Return the (x, y) coordinate for the center point of the cell that contains the specified text.  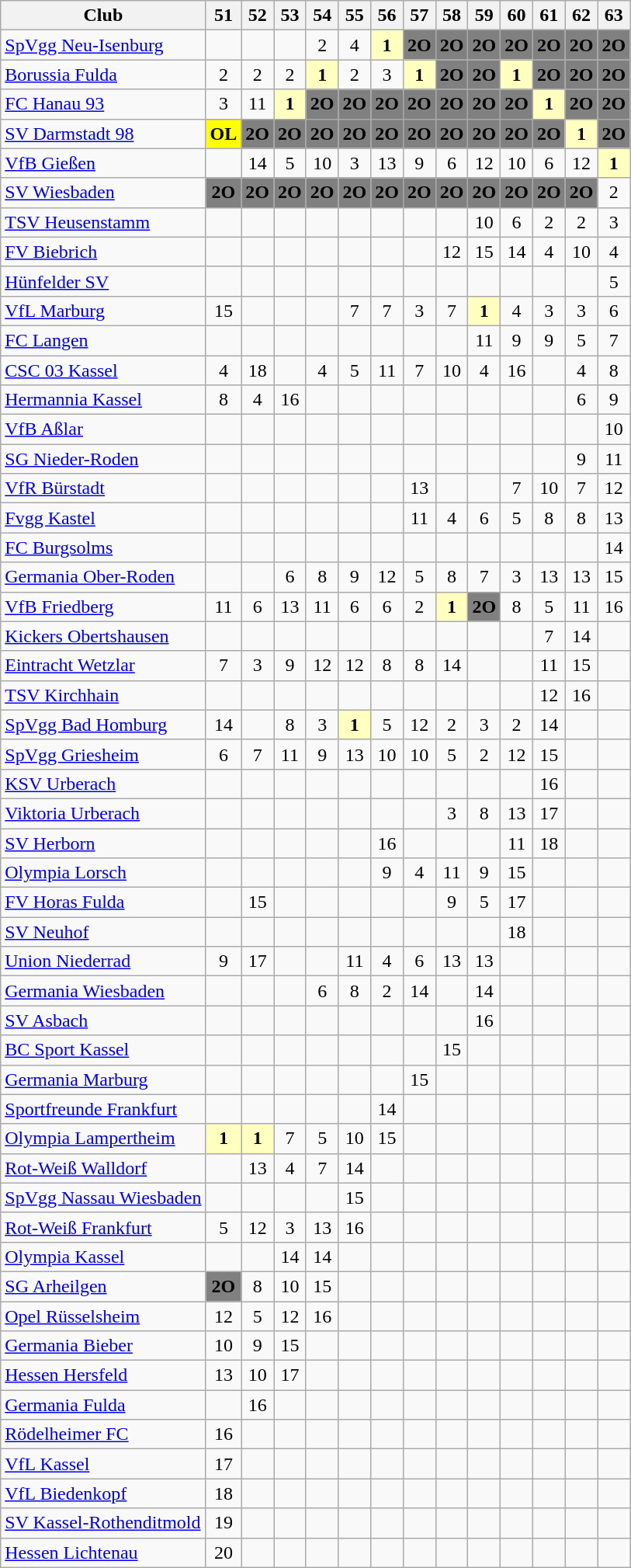
CSC 03 Kassel (103, 370)
FC Hanau 93 (103, 104)
SV Darmstadt 98 (103, 134)
Club (103, 16)
SV Neuhof (103, 932)
Hermannia Kassel (103, 400)
SV Wiesbaden (103, 193)
SV Herborn (103, 843)
Viktoria Urberach (103, 813)
20 (224, 1552)
Sportfreunde Frankfurt (103, 1109)
Germania Marburg (103, 1080)
FV Biebrich (103, 252)
Germania Wiesbaden (103, 991)
58 (452, 16)
VfL Biedenkopf (103, 1493)
VfB Friedberg (103, 607)
52 (258, 16)
VfR Bürstadt (103, 488)
FV Horas Fulda (103, 902)
Kickers Obertshausen (103, 636)
TSV Heusenstamm (103, 222)
FC Burgsolms (103, 548)
Germania Ober-Roden (103, 577)
FC Langen (103, 340)
Union Niederrad (103, 961)
Hessen Hersfeld (103, 1375)
SpVgg Nassau Wiesbaden (103, 1198)
63 (614, 16)
SG Arheilgen (103, 1286)
19 (224, 1523)
Germania Bieber (103, 1346)
VfL Kassel (103, 1464)
Rödelheimer FC (103, 1434)
BC Sport Kassel (103, 1050)
Borussia Fulda (103, 75)
Fvgg Kastel (103, 518)
SpVgg Griesheim (103, 754)
VfB Aßlar (103, 429)
60 (517, 16)
KSV Urberach (103, 784)
Germania Fulda (103, 1405)
OL (224, 134)
SV Asbach (103, 1020)
Eintracht Wetzlar (103, 666)
57 (419, 16)
SpVgg Neu-Isenburg (103, 45)
Olympia Lampertheim (103, 1139)
61 (549, 16)
TSV Kirchhain (103, 695)
Hessen Lichtenau (103, 1552)
Olympia Lorsch (103, 873)
53 (290, 16)
SpVgg Bad Homburg (103, 725)
55 (355, 16)
Olympia Kassel (103, 1257)
SV Kassel-Rothenditmold (103, 1523)
51 (224, 16)
59 (484, 16)
Rot-Weiß Frankfurt (103, 1227)
Rot-Weiß Walldorf (103, 1168)
54 (322, 16)
Opel Rüsselsheim (103, 1316)
SG Nieder-Roden (103, 459)
62 (581, 16)
Hünfelder SV (103, 281)
56 (387, 16)
VfL Marburg (103, 311)
VfB Gießen (103, 163)
